Identify which cell holds the provided text, then report its (X, Y) central coordinate. 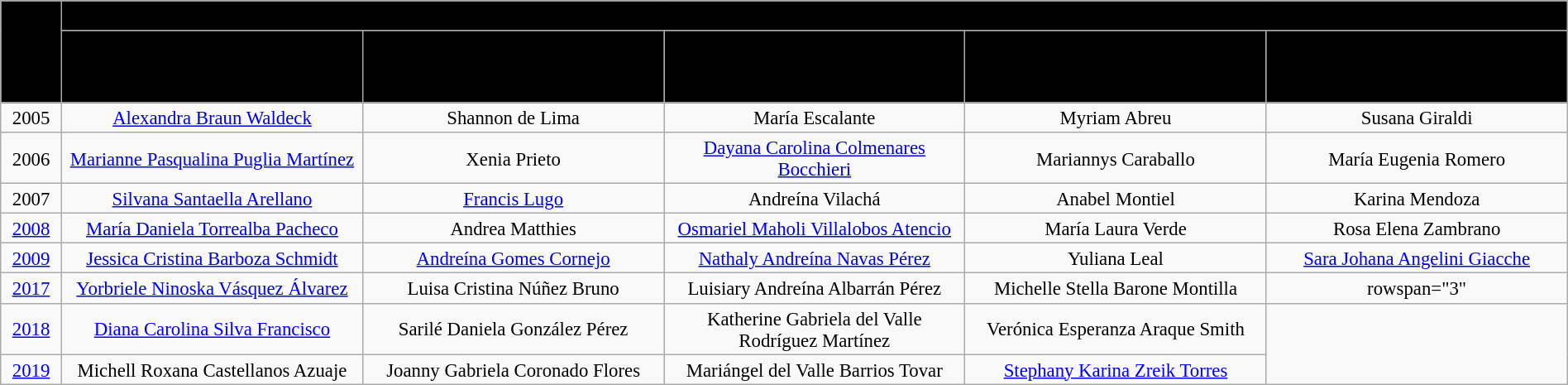
Sara Johana Angelini Giacche (1417, 258)
Michelle Stella Barone Montilla (1116, 288)
Michell Roxana Castellanos Azuaje (212, 369)
2007 (31, 199)
Andrea Matthies (514, 229)
Miss Earth Venezuela Elemental Titleholders (814, 16)
2009 (31, 258)
Stephany Karina Zreik Torres (1116, 369)
Susana Giraldi (1417, 118)
Myriam Abreu (1116, 118)
2008 (31, 229)
Rosa Elena Zambrano (1417, 229)
Fire(3rd Runner-Up from 2005 to 2009) (1116, 66)
—(4th Runner-Up from 2005 to 2009) (1417, 66)
Air(1st Runner-Up or Miss Continente Americano from 2005 to 2009) (514, 66)
2017 (31, 288)
2018 (31, 329)
Silvana Santaella Arellano (212, 199)
Joanny Gabriela Coronado Flores (514, 369)
Mariángel del Valle Barrios Tovar (815, 369)
María Escalante (815, 118)
Nathaly Andreína Navas Pérez (815, 258)
rowspan="3" (1417, 288)
Water(2nd Runner-Up from 2005 to 2009) (815, 66)
Earth (212, 66)
Yorbriele Ninoska Vásquez Álvarez (212, 288)
Verónica Esperanza Araque Smith (1116, 329)
Luisa Cristina Núñez Bruno (514, 288)
Diana Carolina Silva Francisco (212, 329)
Jessica Cristina Barboza Schmidt (212, 258)
Karina Mendoza (1417, 199)
2006 (31, 158)
Anabel Montiel (1116, 199)
Andreína Vilachá (815, 199)
Francis Lugo (514, 199)
Luisiary Andreína Albarrán Pérez (815, 288)
2005 (31, 118)
María Laura Verde (1116, 229)
Year (31, 51)
Mariannys Caraballo (1116, 158)
Marianne Pasqualina Puglia Martínez (212, 158)
María Eugenia Romero (1417, 158)
Osmariel Maholi Villalobos Atencio (815, 229)
Yuliana Leal (1116, 258)
Dayana Carolina Colmenares Bocchieri (815, 158)
Katherine Gabriela del Valle Rodríguez Martínez (815, 329)
Sarilé Daniela González Pérez (514, 329)
Shannon de Lima (514, 118)
Andreína Gomes Cornejo (514, 258)
Xenia Prieto (514, 158)
Alexandra Braun Waldeck (212, 118)
2019 (31, 369)
María Daniela Torrealba Pacheco (212, 229)
